Extract the (X, Y) coordinate from the center of the cell holding the provided text.  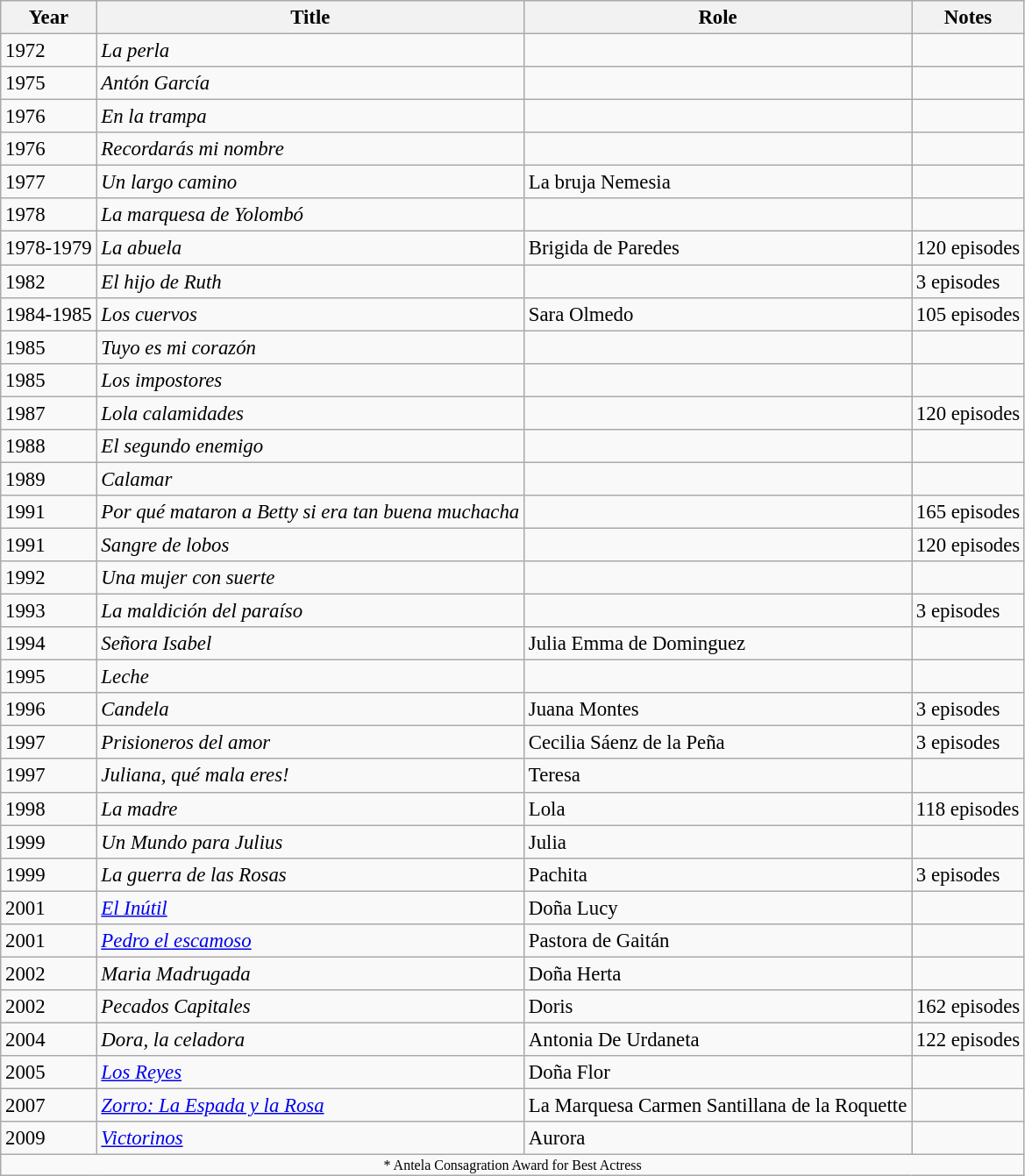
1972 (49, 51)
Juliana, qué mala eres! (310, 776)
Julia Emma de Dominguez (718, 644)
La guerra de las Rosas (310, 874)
1996 (49, 709)
Pachita (718, 874)
Role (718, 18)
Calamar (310, 479)
1994 (49, 644)
Lola (718, 809)
Los cuervos (310, 314)
Brigida de Paredes (718, 248)
1989 (49, 479)
1984-1985 (49, 314)
Tuyo es mi corazón (310, 347)
Los impostores (310, 380)
1978-1979 (49, 248)
Cecilia Sáenz de la Peña (718, 743)
1988 (49, 446)
162 episodes (968, 1007)
El Inútil (310, 908)
En la trampa (310, 117)
Un largo camino (310, 182)
Aurora (718, 1138)
* Antela Consagration Award for Best Actress (513, 1165)
1977 (49, 182)
Señora Isabel (310, 644)
Doña Lucy (718, 908)
Por qué mataron a Betty si era tan buena muchacha (310, 512)
El hijo de Ruth (310, 282)
1978 (49, 215)
105 episodes (968, 314)
Doña Flor (718, 1073)
Un Mundo para Julius (310, 842)
La Marquesa Carmen Santillana de la Roquette (718, 1106)
Pecados Capitales (310, 1007)
Antón García (310, 83)
Una mujer con suerte (310, 578)
Doña Herta (718, 973)
122 episodes (968, 1039)
El segundo enemigo (310, 446)
1992 (49, 578)
Lola calamidades (310, 413)
Teresa (718, 776)
La perla (310, 51)
1995 (49, 677)
Dora, la celadora (310, 1039)
La marquesa de Yolombó (310, 215)
Year (49, 18)
Maria Madrugada (310, 973)
1993 (49, 611)
La bruja Nemesia (718, 182)
La madre (310, 809)
118 episodes (968, 809)
Title (310, 18)
Zorro: La Espada y la Rosa (310, 1106)
Juana Montes (718, 709)
Sangre de lobos (310, 545)
Pedro el escamoso (310, 941)
Doris (718, 1007)
Notes (968, 18)
Candela (310, 709)
La abuela (310, 248)
2009 (49, 1138)
Julia (718, 842)
Prisioneros del amor (310, 743)
Pastora de Gaitán (718, 941)
165 episodes (968, 512)
2005 (49, 1073)
1998 (49, 809)
Antonia De Urdaneta (718, 1039)
2004 (49, 1039)
1975 (49, 83)
Recordarás mi nombre (310, 149)
1982 (49, 282)
Sara Olmedo (718, 314)
1987 (49, 413)
La maldición del paraíso (310, 611)
Leche (310, 677)
Los Reyes (310, 1073)
Victorinos (310, 1138)
2007 (49, 1106)
